Find where the given text appears and provide that cell's center as [X, Y] coordinate. 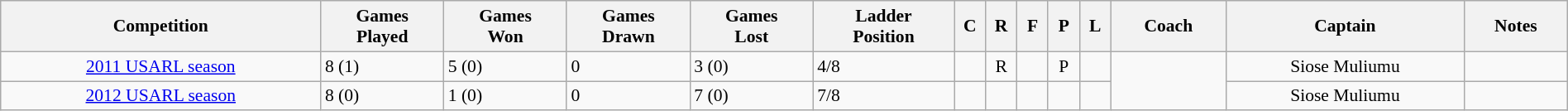
4/8 [883, 66]
LadderPosition [883, 27]
GamesWon [506, 27]
5 (0) [506, 66]
Notes [1517, 27]
F [1033, 27]
L [1095, 27]
2011 USARL season [160, 66]
1 (0) [506, 96]
2012 USARL season [160, 96]
Captain [1345, 27]
GamesDrawn [629, 27]
3 (0) [751, 66]
Competition [160, 27]
GamesPlayed [382, 27]
GamesLost [751, 27]
7 (0) [751, 96]
7/8 [883, 96]
8 (1) [382, 66]
C [970, 27]
8 (0) [382, 96]
Coach [1168, 27]
